Find where the given text appears and provide that cell's center as [x, y] coordinate. 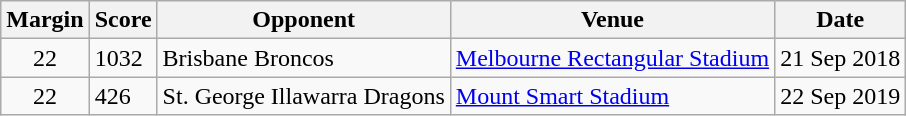
Date [840, 20]
22 Sep 2019 [840, 96]
Score [123, 20]
St. George Illawarra Dragons [304, 96]
Mount Smart Stadium [612, 96]
Margin [45, 20]
Opponent [304, 20]
Melbourne Rectangular Stadium [612, 58]
1032 [123, 58]
21 Sep 2018 [840, 58]
Brisbane Broncos [304, 58]
426 [123, 96]
Venue [612, 20]
